Extract the [x, y] coordinate from the center of the cell holding the provided text.  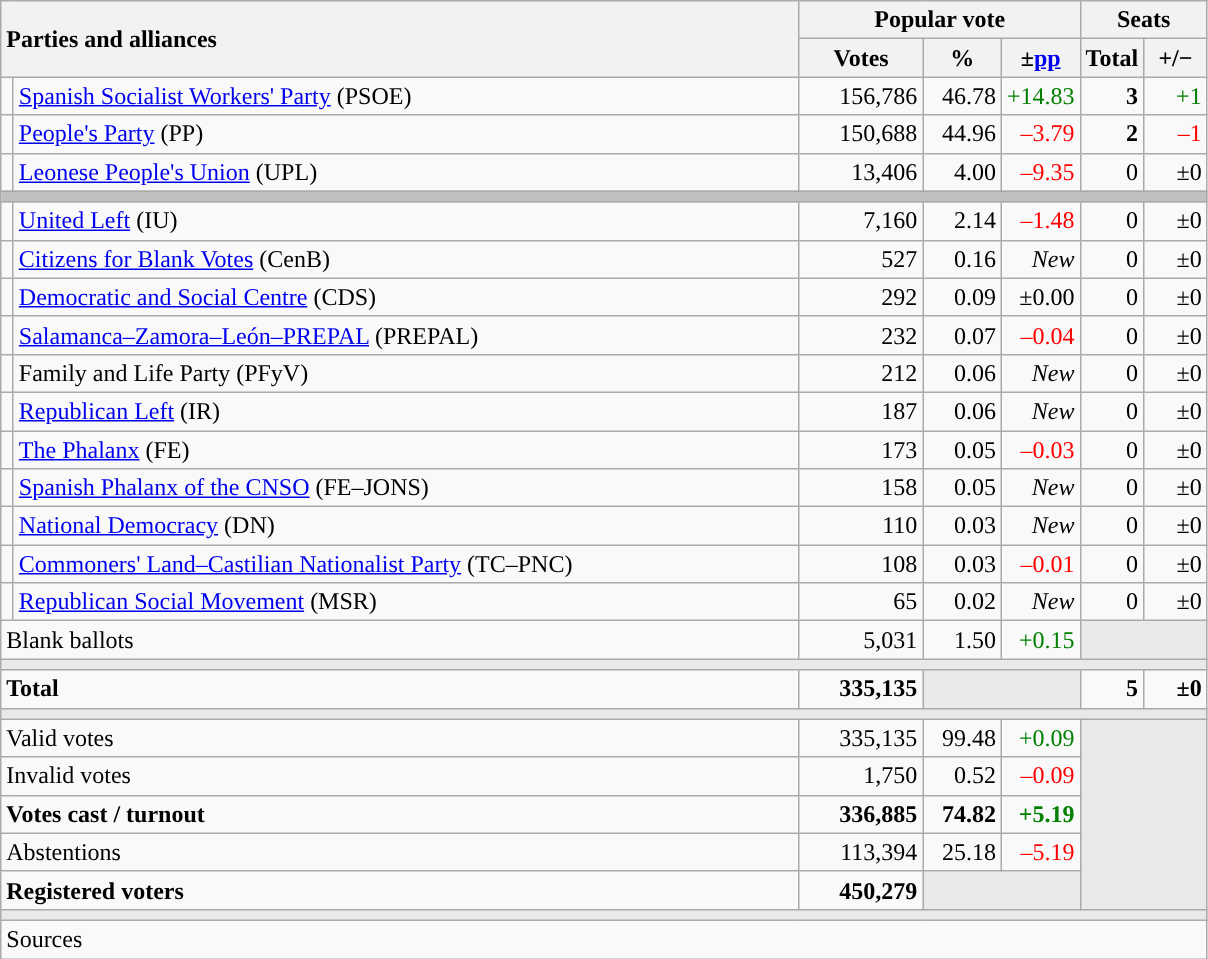
Popular vote [940, 20]
Spanish Phalanx of the CNSO (FE–JONS) [406, 488]
150,688 [861, 134]
1,750 [861, 776]
113,394 [861, 852]
National Democracy (DN) [406, 526]
–0.04 [1040, 335]
Democratic and Social Centre (CDS) [406, 297]
% [962, 58]
–5.19 [1040, 852]
5 [1112, 689]
Commoners' Land–Castilian Nationalist Party (TC–PNC) [406, 564]
0.02 [962, 602]
212 [861, 373]
Parties and alliances [400, 39]
99.48 [962, 738]
74.82 [962, 814]
–1.48 [1040, 221]
527 [861, 259]
–0.09 [1040, 776]
2.14 [962, 221]
Salamanca–Zamora–León–PREPAL (PREPAL) [406, 335]
Votes [861, 58]
The Phalanx (FE) [406, 449]
173 [861, 449]
336,885 [861, 814]
Republican Social Movement (MSR) [406, 602]
Spanish Socialist Workers' Party (PSOE) [406, 96]
Leonese People's Union (UPL) [406, 172]
292 [861, 297]
Valid votes [400, 738]
United Left (IU) [406, 221]
0.07 [962, 335]
Registered voters [400, 890]
People's Party (PP) [406, 134]
+14.83 [1040, 96]
±0.00 [1040, 297]
+5.19 [1040, 814]
Invalid votes [400, 776]
–0.03 [1040, 449]
7,160 [861, 221]
1.50 [962, 640]
5,031 [861, 640]
Citizens for Blank Votes (CenB) [406, 259]
2 [1112, 134]
Republican Left (IR) [406, 411]
44.96 [962, 134]
232 [861, 335]
156,786 [861, 96]
46.78 [962, 96]
Votes cast / turnout [400, 814]
–1 [1176, 134]
65 [861, 602]
–9.35 [1040, 172]
3 [1112, 96]
+0.15 [1040, 640]
450,279 [861, 890]
0.09 [962, 297]
–3.79 [1040, 134]
±pp [1040, 58]
13,406 [861, 172]
0.52 [962, 776]
+1 [1176, 96]
+0.09 [1040, 738]
Family and Life Party (PFyV) [406, 373]
–0.01 [1040, 564]
Seats [1144, 20]
110 [861, 526]
158 [861, 488]
Abstentions [400, 852]
4.00 [962, 172]
108 [861, 564]
+/− [1176, 58]
25.18 [962, 852]
Sources [604, 939]
187 [861, 411]
Blank ballots [400, 640]
0.16 [962, 259]
